Pinpoint the cell where the given text exists, returning its [X, Y] midpoint coordinate. 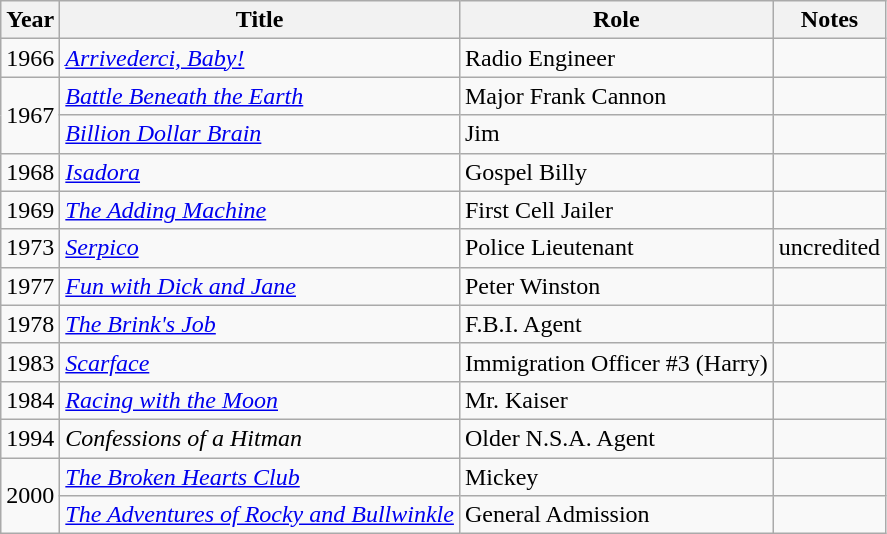
F.B.I. Agent [616, 324]
Scarface [260, 362]
The Broken Hearts Club [260, 477]
The Brink's Job [260, 324]
Role [616, 20]
Battle Beneath the Earth [260, 96]
Radio Engineer [616, 58]
Racing with the Moon [260, 400]
General Admission [616, 515]
uncredited [829, 248]
1983 [30, 362]
Fun with Dick and Jane [260, 286]
1977 [30, 286]
2000 [30, 496]
The Adding Machine [260, 210]
Billion Dollar Brain [260, 134]
Older N.S.A. Agent [616, 438]
1967 [30, 115]
1978 [30, 324]
First Cell Jailer [616, 210]
1969 [30, 210]
Confessions of a Hitman [260, 438]
1984 [30, 400]
The Adventures of Rocky and Bullwinkle [260, 515]
Title [260, 20]
1973 [30, 248]
Isadora [260, 172]
1968 [30, 172]
Arrivederci, Baby! [260, 58]
Major Frank Cannon [616, 96]
Jim [616, 134]
Serpico [260, 248]
Immigration Officer #3 (Harry) [616, 362]
Year [30, 20]
Peter Winston [616, 286]
Notes [829, 20]
Mickey [616, 477]
1966 [30, 58]
Police Lieutenant [616, 248]
1994 [30, 438]
Mr. Kaiser [616, 400]
Gospel Billy [616, 172]
